Return [x, y] of the center of cell containing provided text 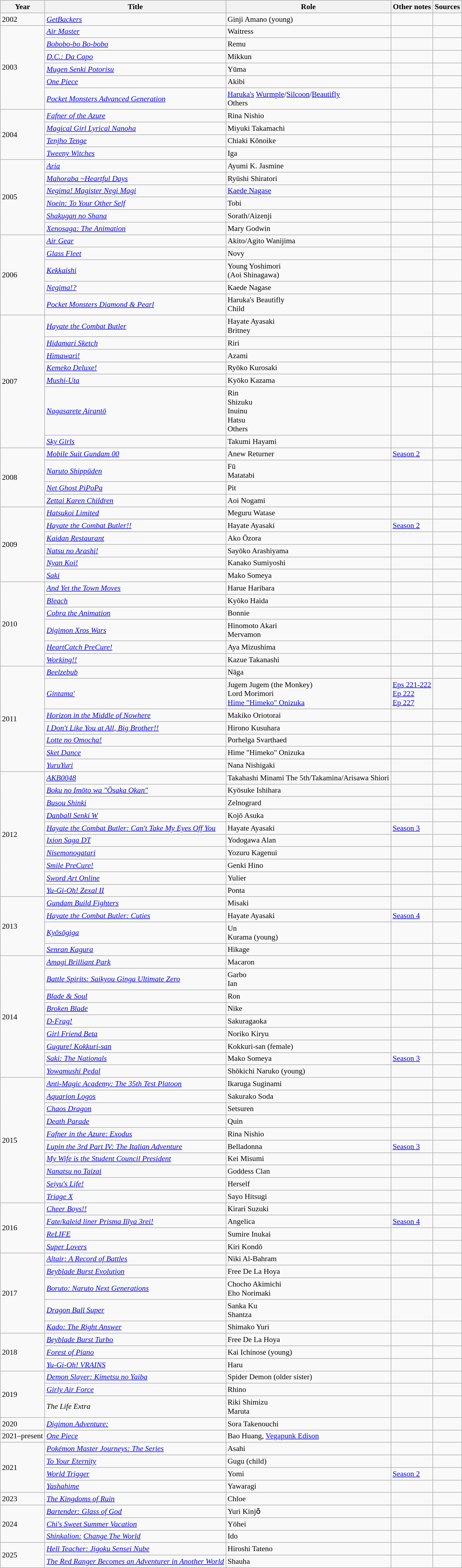
Kai Ichinose (young) [308, 1352]
Kirari Suzuki [308, 1209]
Hayate the Combat Butler [135, 326]
Role [308, 7]
Sayōko Arashiyama [308, 551]
Negima!? [135, 288]
Goddess Clan [308, 1172]
Chi's Sweet Summer Vacation [135, 1524]
Ryōko Kurosaki [308, 368]
Chocho AkimichiEho Norimaki [308, 1289]
Sakurako Soda [308, 1096]
Zelnogrard [308, 803]
Azami [308, 356]
Magical Girl Lyrical Nanoha [135, 128]
Mary Godwin [308, 228]
Amagi Brilliant Park [135, 962]
Shinkalion: Change The World [135, 1536]
Makiko Oriotorai [308, 715]
Xenosaga: The Animation [135, 228]
Anti-Magic Academy: The 35th Test Platoon [135, 1084]
Anew Returner [308, 454]
Broken Blade [135, 1009]
Misaki [308, 903]
Beyblade Burst Turbo [135, 1340]
Herself [308, 1184]
Nana Nishigaki [308, 766]
Pocket Monsters Diamond & Pearl [135, 304]
Death Parade [135, 1122]
Young Yoshimori(Aoi Shinagawa) [308, 271]
Kanako Sumiyoshi [308, 563]
Shimako Yuri [308, 1327]
2016 [23, 1228]
Zettai Karen Children [135, 501]
Macaron [308, 962]
Mushi-Uta [135, 381]
Sword Art Online [135, 878]
Nāga [308, 672]
Nisemonogatari [135, 853]
Smile PreCure! [135, 866]
2004 [23, 135]
Kei Misumi [308, 1159]
Hayate the Combat Butler!! [135, 526]
Riri [308, 343]
Fafner in the Azure: Exodus [135, 1134]
Boku no Imōto wa "Ōsaka Okan" [135, 791]
Haru [308, 1365]
My Wife is the Student Council President [135, 1159]
Porhelga Svarthaed [308, 740]
Yawaragi [308, 1486]
Saki [135, 576]
Sources [447, 7]
Triage X [135, 1196]
Busou Shinki [135, 803]
Altair: A Record of Battles [135, 1259]
Gundam Build Fighters [135, 903]
Hayate the Combat Butler: Can't Take My Eyes Off You [135, 828]
GarboIan [308, 979]
Battle Spirits: Saikyou Ginga Ultimate Zero [135, 979]
Bobobo-bo Bo-bobo [135, 44]
Air Gear [135, 241]
Hinomoto AkariMervamon [308, 631]
Glass Fleet [135, 254]
Yozuru Kagenui [308, 853]
Haruka's Wurmple/Silcoon/BeautiflyOthers [308, 99]
2021 [23, 1467]
2021–present [23, 1436]
Yulier [308, 878]
Horizon in the Middle of Nowhere [135, 715]
Senran Kagura [135, 950]
Mahoraba ~Heartful Days [135, 179]
Yōhei [308, 1524]
Chiaki Kōnoike [308, 141]
Angelica [308, 1222]
Working!! [135, 660]
Jugem Jugem (the Monkey)Lord MorimoriHime "Himeko" Onizuka [308, 694]
Gugu (child) [308, 1461]
Sayo Hitsugi [308, 1196]
Naruto Shippūden [135, 471]
Gintama' [135, 694]
Noein: To Your Other Self [135, 204]
2024 [23, 1524]
Hidamari Sketch [135, 343]
2010 [23, 624]
Kojō Asuka [308, 815]
Tobi [308, 204]
Lupin the 3rd Part IV: The Italian Adventure [135, 1147]
Beyblade Burst Evolution [135, 1272]
GetBackers [135, 19]
Waitress [308, 32]
Yowamushi Pedal [135, 1071]
Hime "Himeko" Onizuka [308, 753]
2009 [23, 544]
Hikage [308, 950]
2002 [23, 19]
Hell Teacher: Jigoku Sensei Nube [135, 1549]
And Yet the Town Moves [135, 588]
Nike [308, 1009]
Akibi [308, 82]
2019 [23, 1394]
Takumi Hayami [308, 441]
Girl Friend Beta [135, 1034]
Nanatsu no Taizai [135, 1172]
2003 [23, 67]
RinShizukuInuinuHatsuOthers [308, 411]
Tenjho Tenge [135, 141]
Other notes [412, 7]
Chaos Dragon [135, 1109]
Spider Demon (older sister) [308, 1377]
Bao Huang, Vegapunk Edison [308, 1436]
Remu [308, 44]
Iga [308, 154]
2005 [23, 197]
Ixion Saga DT [135, 840]
D-Frag! [135, 1021]
Himawari! [135, 356]
Setsuren [308, 1109]
Aquarion Logos [135, 1096]
Sanka KuShantza [308, 1310]
Kekkaishi [135, 271]
Digimon Xros Wars [135, 631]
2017 [23, 1293]
HeartCatch PreCure! [135, 647]
2006 [23, 275]
Yodogawa Alan [308, 840]
UnKurama (young) [308, 933]
2015 [23, 1140]
Seiyu's Life! [135, 1184]
Mikkun [308, 57]
Lotte no Omocha! [135, 740]
Fate/kaleid liner Prisma Illya 3rei! [135, 1222]
Takahashi Minami The 5th/Takamina/Arisawa Shiori [308, 778]
Hayate the Combat Butler: Cuties [135, 916]
World Trigger [135, 1474]
Sorath/Aizenji [308, 216]
Cobra the Animation [135, 613]
Hirono Kusuhara [308, 728]
2011 [23, 719]
Mugen Senki Potorisu [135, 69]
Miyuki Takamachi [308, 128]
Kiri Kondō [308, 1247]
Yu-Gi-Oh! VRAINS [135, 1365]
Yūma [308, 69]
Pit [308, 488]
Nagasarete Airantō [135, 411]
Ayumi K. Jasmine [308, 166]
Quin [308, 1122]
Aya Mizushima [308, 647]
Pocket Monsters Advanced Generation [135, 99]
Natsu no Arashi! [135, 551]
YuruYuri [135, 766]
Ryūshi Shiratori [308, 179]
Harue Haribara [308, 588]
The Life Extra [135, 1407]
Kazue Takanashi [308, 660]
Pokémon Master Journeys: The Series [135, 1449]
Title [135, 7]
2025 [23, 1555]
Shōkichi Naruko (young) [308, 1071]
Belladonna [308, 1147]
Kokkuri-san (female) [308, 1046]
Sumire Inukai [308, 1234]
Bartender: Glass of God [135, 1511]
Aoi Nogami [308, 501]
Ron [308, 996]
Nyan Koi! [135, 563]
Yomi [308, 1474]
2013 [23, 927]
Tweeny Witches [135, 154]
Kado: The Right Answer [135, 1327]
AKB0048 [135, 778]
Rhino [308, 1390]
Net Ghost PiPoPa [135, 488]
Riki ShimizuMaruta [308, 1407]
Dragon Ball Super [135, 1310]
The Kingdoms of Ruin [135, 1499]
Eps 221-222Ep 222Ep 227 [412, 694]
Negima! Magister Negi Magi [135, 191]
Yashahime [135, 1486]
Air Master [135, 32]
Noriko Kiryu [308, 1034]
Boruto: Naruto Next Generations [135, 1289]
2023 [23, 1499]
Ako Ōzora [308, 538]
2014 [23, 1017]
Girly Air Force [135, 1390]
2007 [23, 382]
Sket Dance [135, 753]
Forest of Piano [135, 1352]
Shauha [308, 1562]
2018 [23, 1353]
Kyōko Kazama [308, 381]
FūMatatabi [308, 471]
Super Lovers [135, 1247]
Kemeko Deluxe! [135, 368]
Cheer Boys!! [135, 1209]
Sora Takenouchi [308, 1424]
Hatsukoi Limited [135, 513]
Novy [308, 254]
Fafner of the Azure [135, 116]
Ikaruga Suginami [308, 1084]
Meguru Watase [308, 513]
Danball Senki W [135, 815]
Chloe [308, 1499]
The Red Ranger Becomes an Adventurer in Another World [135, 1562]
D.C.: Da Capo [135, 57]
Hiroshi Tateno [308, 1549]
Digimon Adventure: [135, 1424]
Yuri Kinjо̄ [308, 1511]
Mobile Suit Gundam 00 [135, 454]
Aria [135, 166]
Ginji Amano (young) [308, 19]
Blade & Soul [135, 996]
Kyōsōgiga [135, 933]
I Don't Like You at All, Big Brother!! [135, 728]
Gugure! Kokkuri-san [135, 1046]
Kyōko Haida [308, 601]
Bonnie [308, 613]
2012 [23, 834]
Genki Hino [308, 866]
Haruka's BeautiflyChild [308, 304]
Sakuragaoka [308, 1021]
Akito/Agito Wanijima [308, 241]
Demon Slayer: Kimetsu no Yaiba [135, 1377]
Sky Girls [135, 441]
Saki: The Nationals [135, 1059]
Year [23, 7]
Ido [308, 1536]
To Your Eternity [135, 1461]
Ponta [308, 891]
ReLIFE [135, 1234]
Shakugan no Shana [135, 216]
Kaidan Restaurant [135, 538]
Hayate AyasakiBritney [308, 326]
2020 [23, 1424]
Asahi [308, 1449]
Yu-Gi-Oh! Zexal II [135, 891]
Beelzebub [135, 672]
2008 [23, 477]
Kyōsuke Ishihara [308, 791]
Bleach [135, 601]
Niki Al-Bahram [308, 1259]
